Output the [X, Y] coordinate of the center of the cell containing the given text.  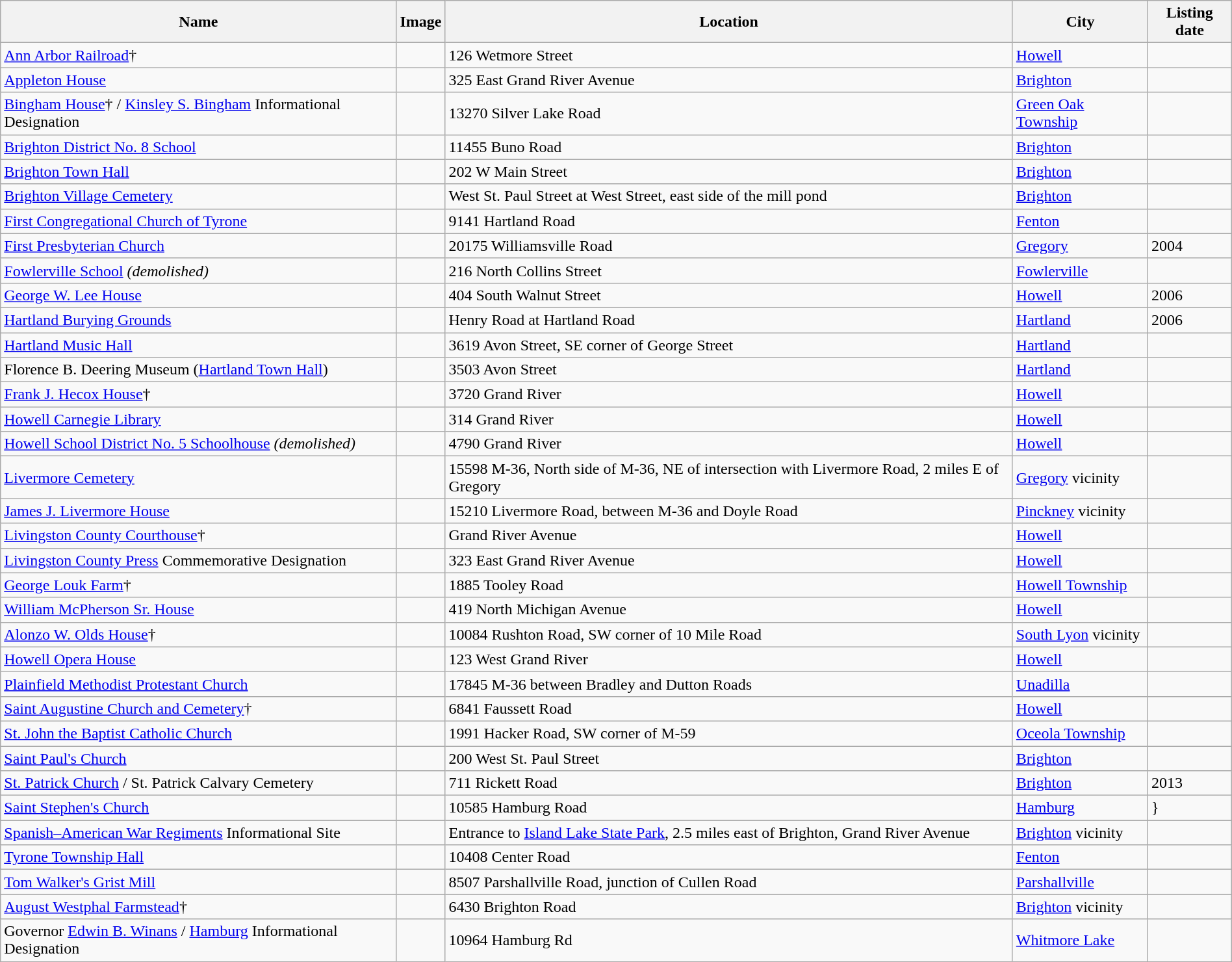
11455 Buno Road [729, 147]
Saint Augustine Church and Cemetery† [199, 708]
Fowlerville School (demolished) [199, 270]
2013 [1189, 783]
Frank J. Hecox House† [199, 395]
8507 Parshallville Road, junction of Cullen Road [729, 882]
10585 Hamburg Road [729, 808]
Howell Carnegie Library [199, 419]
Entrance to Island Lake State Park, 2.5 miles east of Brighton, Grand River Avenue [729, 833]
St. Patrick Church / St. Patrick Calvary Cemetery [199, 783]
1991 Hacker Road, SW corner of M-59 [729, 733]
323 East Grand River Avenue [729, 560]
6841 Faussett Road [729, 708]
William McPherson Sr. House [199, 610]
2004 [1189, 246]
Ann Arbor Railroad† [199, 55]
Oceola Township [1080, 733]
Tyrone Township Hall [199, 857]
Hamburg [1080, 808]
200 West St. Paul Street [729, 759]
9141 Hartland Road [729, 221]
Hartland Music Hall [199, 345]
West St. Paul Street at West Street, east side of the mill pond [729, 196]
Governor Edwin B. Winans / Hamburg Informational Designation [199, 940]
419 North Michigan Avenue [729, 610]
James J. Livermore House [199, 511]
216 North Collins Street [729, 270]
711 Rickett Road [729, 783]
Saint Paul's Church [199, 759]
George Louk Farm† [199, 585]
Howell Township [1080, 585]
Tom Walker's Grist Mill [199, 882]
4790 Grand River [729, 444]
Whitmore Lake [1080, 940]
15210 Livermore Road, between M-36 and Doyle Road [729, 511]
17845 M-36 between Bradley and Dutton Roads [729, 684]
Spanish–American War Regiments Informational Site [199, 833]
Brighton District No. 8 School [199, 147]
325 East Grand River Avenue [729, 80]
202 W Main Street [729, 172]
Henry Road at Hartland Road [729, 320]
Livingston County Press Commemorative Designation [199, 560]
1885 Tooley Road [729, 585]
404 South Walnut Street [729, 295]
} [1189, 808]
Fowlerville [1080, 270]
Gregory vicinity [1080, 477]
August Westphal Farmstead† [199, 907]
Hartland Burying Grounds [199, 320]
City [1080, 22]
3619 Avon Street, SE corner of George Street [729, 345]
3503 Avon Street [729, 370]
10964 Hamburg Rd [729, 940]
South Lyon vicinity [1080, 634]
George W. Lee House [199, 295]
314 Grand River [729, 419]
Livermore Cemetery [199, 477]
Appleton House [199, 80]
First Presbyterian Church [199, 246]
Listing date [1189, 22]
20175 Williamsville Road [729, 246]
Name [199, 22]
Plainfield Methodist Protestant Church [199, 684]
Location [729, 22]
Brighton Town Hall [199, 172]
Green Oak Township [1080, 113]
Unadilla [1080, 684]
First Congregational Church of Tyrone [199, 221]
Alonzo W. Olds House† [199, 634]
Bingham House† / Kinsley S. Bingham Informational Designation [199, 113]
Florence B. Deering Museum (Hartland Town Hall) [199, 370]
Howell School District No. 5 Schoolhouse (demolished) [199, 444]
Image [421, 22]
15598 M-36, North side of M-36, NE of intersection with Livermore Road, 2 miles E of Gregory [729, 477]
123 West Grand River [729, 659]
Grand River Avenue [729, 536]
Pinckney vicinity [1080, 511]
6430 Brighton Road [729, 907]
Gregory [1080, 246]
126 Wetmore Street [729, 55]
3720 Grand River [729, 395]
Saint Stephen's Church [199, 808]
Brighton Village Cemetery [199, 196]
10408 Center Road [729, 857]
Howell Opera House [199, 659]
10084 Rushton Road, SW corner of 10 Mile Road [729, 634]
13270 Silver Lake Road [729, 113]
St. John the Baptist Catholic Church [199, 733]
Livingston County Courthouse† [199, 536]
Parshallville [1080, 882]
